Detect which cell encompasses the target text, then output its [X, Y] center coordinate. 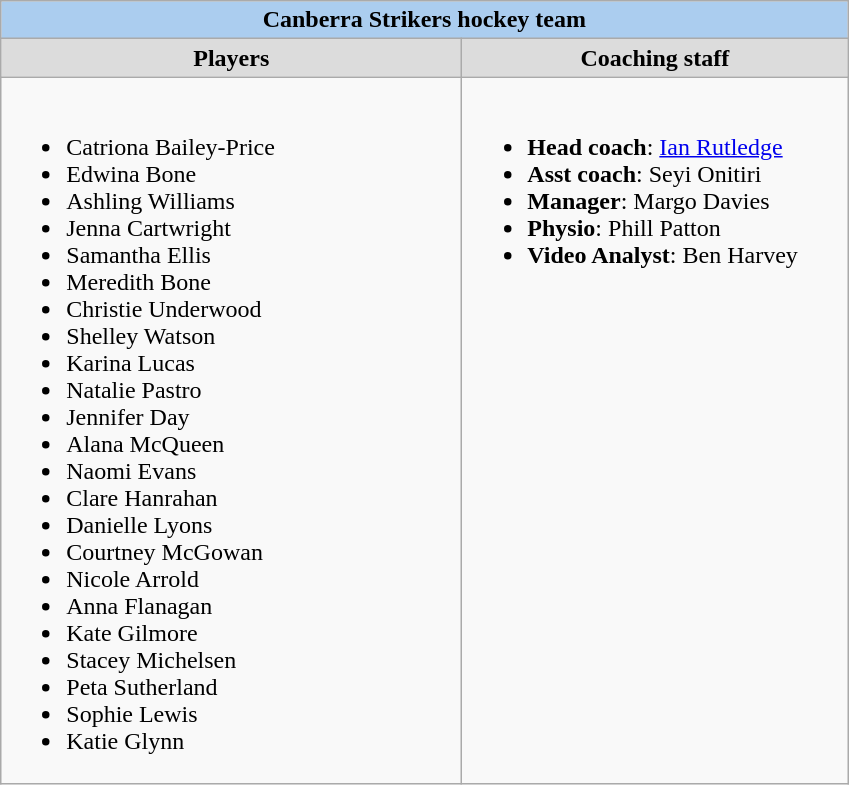
Coaching staff [655, 58]
Head coach: Ian RutledgeAsst coach: Seyi OnitiriManager: Margo DaviesPhysio: Phill PattonVideo Analyst: Ben Harvey [655, 430]
Players [232, 58]
Canberra Strikers hockey team [424, 20]
